Identify which cell holds the provided text, then report its (x, y) central coordinate. 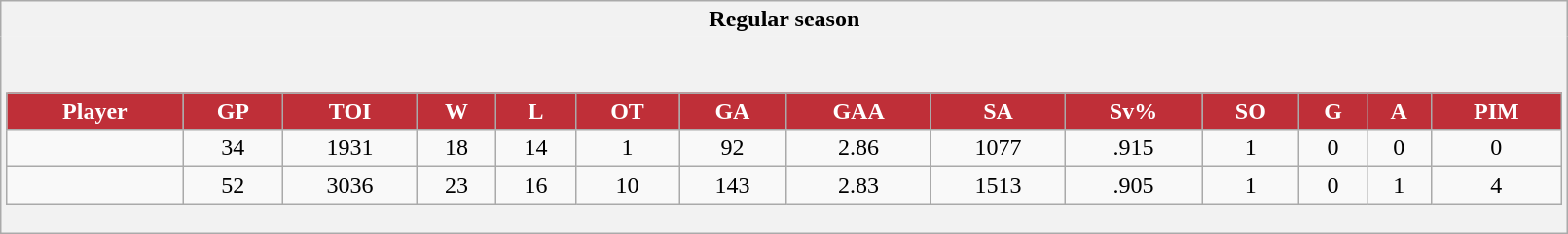
52 (234, 185)
10 (627, 185)
.915 (1133, 148)
23 (456, 185)
Player GP TOI W L OT GA GAA SA Sv% SO G A PIM 34 1931 18 14 1 92 2.86 1077 .915 1 0 0 0 52 3036 23 16 10 143 2.83 1513 .905 1 0 1 4 (784, 135)
1077 (999, 148)
92 (732, 148)
PIM (1496, 111)
GAA (858, 111)
34 (234, 148)
.905 (1133, 185)
OT (627, 111)
14 (536, 148)
16 (536, 185)
2.86 (858, 148)
1931 (350, 148)
Sv% (1133, 111)
G (1333, 111)
A (1399, 111)
4 (1496, 185)
2.83 (858, 185)
W (456, 111)
GA (732, 111)
TOI (350, 111)
SO (1251, 111)
143 (732, 185)
GP (234, 111)
Regular season (784, 19)
3036 (350, 185)
1513 (999, 185)
SA (999, 111)
L (536, 111)
18 (456, 148)
Player (95, 111)
